For the text-containing cell, return its midpoint in [x, y] coordinate format. 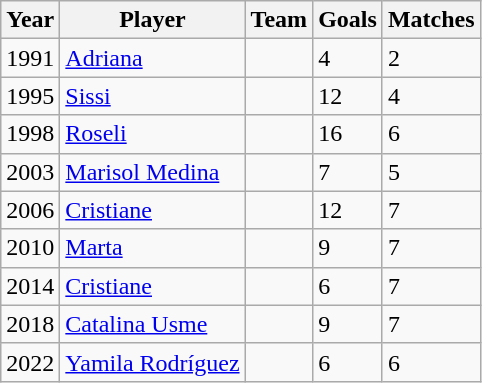
2022 [30, 362]
Sissi [152, 96]
2018 [30, 324]
2 [431, 58]
Adriana [152, 58]
2003 [30, 172]
1991 [30, 58]
Roseli [152, 134]
1995 [30, 96]
1998 [30, 134]
Marisol Medina [152, 172]
16 [348, 134]
Goals [348, 20]
Year [30, 20]
2006 [30, 210]
Team [279, 20]
5 [431, 172]
2010 [30, 248]
Matches [431, 20]
Yamila Rodríguez [152, 362]
Marta [152, 248]
Catalina Usme [152, 324]
Player [152, 20]
2014 [30, 286]
